Output the [X, Y] coordinate of the center of the cell containing the given text.  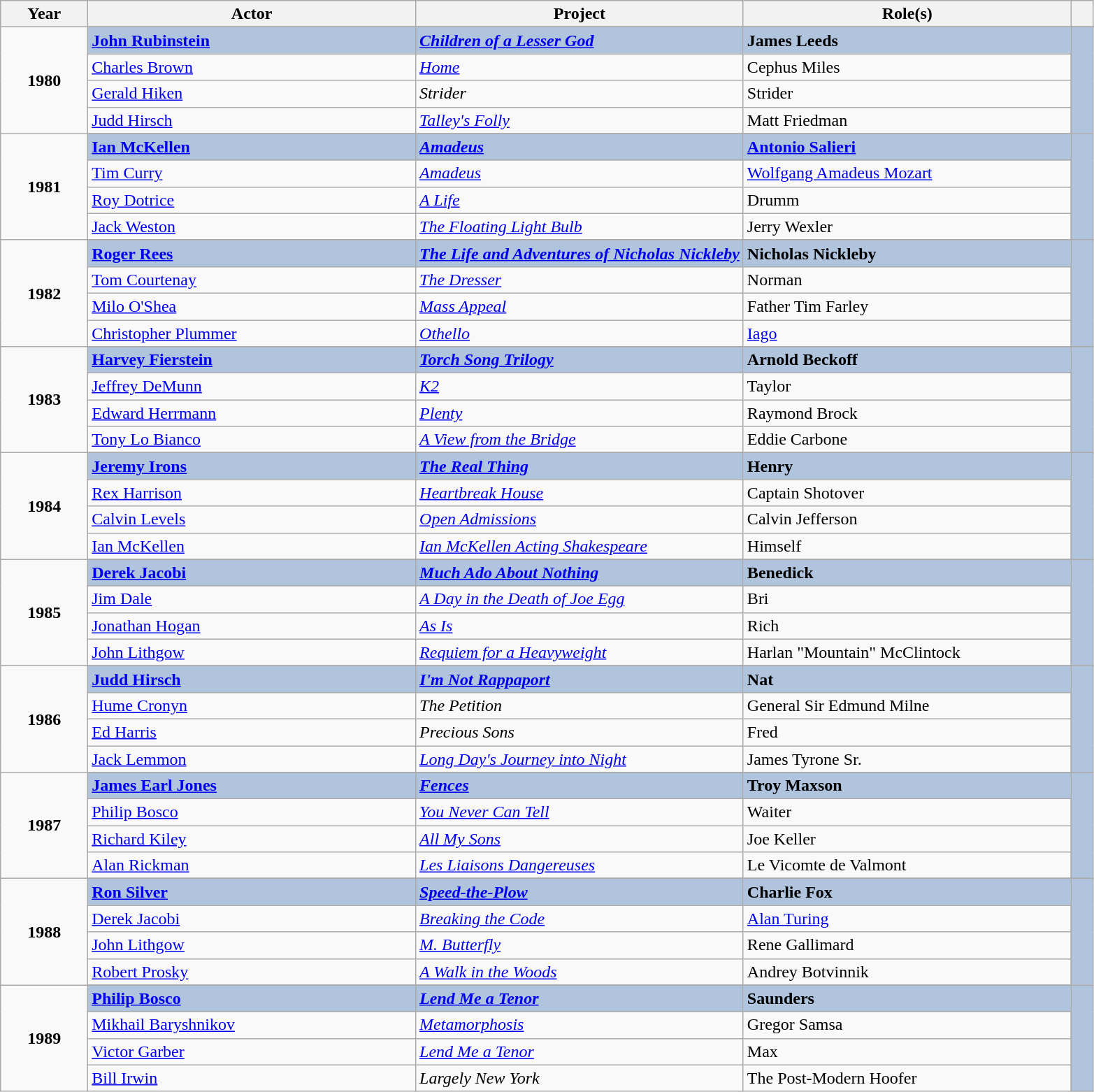
John Rubinstein [252, 41]
Breaking the Code [580, 919]
Drumm [907, 200]
Gerald Hiken [252, 94]
Henry [907, 466]
Year [45, 14]
Long Day's Journey into Night [580, 759]
Calvin Levels [252, 519]
Tim Curry [252, 173]
Fences [580, 786]
Troy Maxson [907, 786]
1982 [45, 293]
Raymond Brock [907, 413]
1984 [45, 506]
Tom Courtenay [252, 280]
A Day in the Death of Joe Egg [580, 599]
Home [580, 67]
Roy Dotrice [252, 200]
Jack Weston [252, 227]
Much Ado About Nothing [580, 573]
K2 [580, 387]
Rene Gallimard [907, 945]
Benedick [907, 573]
Waiter [907, 812]
Mikhail Baryshnikov [252, 1025]
Jack Lemmon [252, 759]
Rich [907, 626]
Bri [907, 599]
1983 [45, 400]
Iago [907, 333]
The Dresser [580, 280]
Torch Song Trilogy [580, 360]
Les Liaisons Dangereuses [580, 865]
Hume Cronyn [252, 705]
Eddie Carbone [907, 440]
Tony Lo Bianco [252, 440]
Edward Herrmann [252, 413]
Father Tim Farley [907, 306]
Charlie Fox [907, 892]
Othello [580, 333]
Requiem for a Heavyweight [580, 652]
Plenty [580, 413]
As Is [580, 626]
Role(s) [907, 14]
Le Vicomte de Valmont [907, 865]
Christopher Plummer [252, 333]
Wolfgang Amadeus Mozart [907, 173]
James Tyrone Sr. [907, 759]
Calvin Jefferson [907, 519]
Milo O'Shea [252, 306]
Largely New York [580, 1078]
Ian McKellen Acting Shakespeare [580, 546]
Harlan "Mountain" McClintock [907, 652]
1988 [45, 932]
Andrey Botvinnik [907, 972]
General Sir Edmund Milne [907, 705]
Alan Turing [907, 919]
1989 [45, 1038]
Ed Harris [252, 732]
Joe Keller [907, 839]
Nat [907, 679]
Jerry Wexler [907, 227]
The Real Thing [580, 466]
Robert Prosky [252, 972]
A Life [580, 200]
Open Admissions [580, 519]
The Post-Modern Hoofer [907, 1078]
Arnold Beckoff [907, 360]
Max [907, 1051]
Jim Dale [252, 599]
Metamorphosis [580, 1025]
James Leeds [907, 41]
Harvey Fierstein [252, 360]
Mass Appeal [580, 306]
Victor Garber [252, 1051]
Matt Friedman [907, 120]
Saunders [907, 998]
Precious Sons [580, 732]
Roger Rees [252, 253]
Antonio Salieri [907, 147]
Fred [907, 732]
Richard Kiley [252, 839]
Bill Irwin [252, 1078]
Jeremy Irons [252, 466]
Gregor Samsa [907, 1025]
All My Sons [580, 839]
A Walk in the Woods [580, 972]
Captain Shotover [907, 493]
1986 [45, 719]
You Never Can Tell [580, 812]
Speed-the-Plow [580, 892]
Cephus Miles [907, 67]
Actor [252, 14]
James Earl Jones [252, 786]
Project [580, 14]
The Floating Light Bulb [580, 227]
Talley's Folly [580, 120]
Heartbreak House [580, 493]
Nicholas Nickleby [907, 253]
1987 [45, 826]
Alan Rickman [252, 865]
Children of a Lesser God [580, 41]
Jonathan Hogan [252, 626]
A View from the Bridge [580, 440]
Ron Silver [252, 892]
Taylor [907, 387]
M. Butterfly [580, 945]
1981 [45, 187]
Himself [907, 546]
Norman [907, 280]
1985 [45, 612]
I'm Not Rappaport [580, 679]
Rex Harrison [252, 493]
The Petition [580, 705]
1980 [45, 80]
Jeffrey DeMunn [252, 387]
The Life and Adventures of Nicholas Nickleby [580, 253]
Charles Brown [252, 67]
